Scan for the cell matching the given text and deliver its [X, Y] coordinate at center. 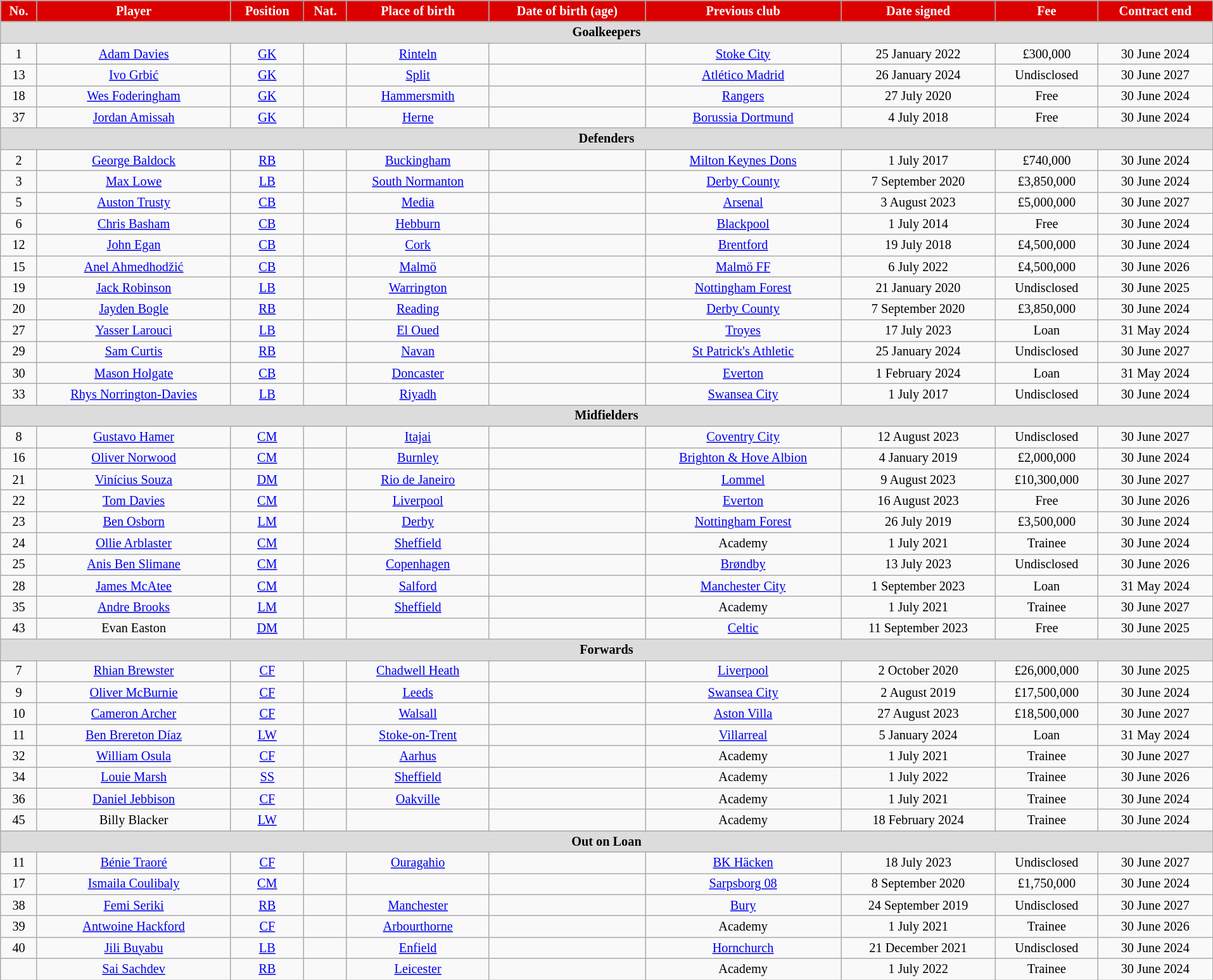
16 August 2023 [918, 500]
24 [19, 543]
40 [19, 948]
2 [19, 160]
17 [19, 884]
Brentford [744, 245]
16 [19, 458]
Billy Blacker [134, 820]
Jack Robinson [134, 288]
Ben Osborn [134, 522]
Navan [418, 352]
Leeds [418, 692]
28 [19, 586]
SS [267, 777]
1 September 2023 [918, 586]
Copenhagen [418, 564]
Brighton & Hove Albion [744, 458]
Gustavo Hamer [134, 436]
Place of birth [418, 11]
Hammersmith [418, 96]
8 [19, 436]
Player [134, 11]
5 [19, 203]
Position [267, 11]
Coventry City [744, 436]
4 July 2018 [918, 117]
38 [19, 905]
Contract end [1155, 11]
Bury [744, 905]
26 July 2019 [918, 522]
22 [19, 500]
Auston Trusty [134, 203]
Bénie Traoré [134, 863]
Mason Holgate [134, 373]
Ben Brereton Díaz [134, 735]
Buckingham [418, 160]
23 [19, 522]
Forwards [607, 650]
Wes Foderingham [134, 96]
Blackpool [744, 224]
18 February 2024 [918, 820]
Leicester [418, 969]
Chadwell Heath [418, 671]
19 [19, 288]
19 July 2018 [918, 245]
Burnley [418, 458]
Arbourthorne [418, 926]
Hornchurch [744, 948]
No. [19, 11]
Reading [418, 309]
34 [19, 777]
Adam Davies [134, 53]
17 July 2023 [918, 330]
Jayden Bogle [134, 309]
Doncaster [418, 373]
Stoke City [744, 53]
9 [19, 692]
Manchester [418, 905]
William Osula [134, 756]
25 [19, 564]
1 [19, 53]
Ivo Grbić [134, 75]
Nat. [326, 11]
Andre Brooks [134, 607]
Malmö FF [744, 267]
2 October 2020 [918, 671]
13 July 2023 [918, 564]
9 August 2023 [918, 480]
Oliver McBurnie [134, 692]
£17,500,000 [1046, 692]
Jili Buyabu [134, 948]
Sarpsborg 08 [744, 884]
Salford [418, 586]
3 [19, 181]
Date signed [918, 11]
13 [19, 75]
Tom Davies [134, 500]
11 September 2023 [918, 628]
45 [19, 820]
25 January 2022 [918, 53]
St Patrick's Athletic [744, 352]
Rio de Janeiro [418, 480]
Jordan Amissah [134, 117]
Ouragahio [418, 863]
£18,500,000 [1046, 713]
£10,300,000 [1046, 480]
15 [19, 267]
Malmö [418, 267]
Celtic [744, 628]
Vinícius Souza [134, 480]
Stoke-on-Trent [418, 735]
Media [418, 203]
Enfield [418, 948]
Date of birth (age) [567, 11]
43 [19, 628]
£300,000 [1046, 53]
£26,000,000 [1046, 671]
George Baldock [134, 160]
Lommel [744, 480]
Rinteln [418, 53]
Anis Ben Slimane [134, 564]
Aston Villa [744, 713]
Villarreal [744, 735]
1 July 2014 [918, 224]
Goalkeepers [607, 32]
Riyadh [418, 394]
36 [19, 799]
2 August 2019 [918, 692]
James McAtee [134, 586]
Max Lowe [134, 181]
Chris Basham [134, 224]
12 [19, 245]
Walsall [418, 713]
1 February 2024 [918, 373]
Sai Sachdev [134, 969]
24 September 2019 [918, 905]
Midfielders [607, 416]
Out on Loan [607, 841]
37 [19, 117]
Antwoine Hackford [134, 926]
Manchester City [744, 586]
21 December 2021 [918, 948]
Arsenal [744, 203]
29 [19, 352]
5 January 2024 [918, 735]
4 January 2019 [918, 458]
Cameron Archer [134, 713]
Femi Seriki [134, 905]
18 [19, 96]
Herne [418, 117]
Milton Keynes Dons [744, 160]
27 August 2023 [918, 713]
Atlético Madrid [744, 75]
6 [19, 224]
Aarhus [418, 756]
Warrington [418, 288]
Rangers [744, 96]
27 July 2020 [918, 96]
Evan Easton [134, 628]
10 [19, 713]
Borussia Dortmund [744, 117]
3 August 2023 [918, 203]
33 [19, 394]
Brøndby [744, 564]
Fee [1046, 11]
35 [19, 607]
Split [418, 75]
Yasser Larouci [134, 330]
Daniel Jebbison [134, 799]
Ismaila Coulibaly [134, 884]
30 [19, 373]
Sam Curtis [134, 352]
Itajai [418, 436]
Rhian Brewster [134, 671]
Louie Marsh [134, 777]
John Egan [134, 245]
£3,500,000 [1046, 522]
Hebburn [418, 224]
£1,750,000 [1046, 884]
6 July 2022 [918, 267]
Troyes [744, 330]
Defenders [607, 139]
BK Häcken [744, 863]
El Oued [418, 330]
Derby [418, 522]
Ollie Arblaster [134, 543]
£740,000 [1046, 160]
Anel Ahmedhodžić [134, 267]
Previous club [744, 11]
7 [19, 671]
Oakville [418, 799]
20 [19, 309]
£2,000,000 [1046, 458]
Cork [418, 245]
£5,000,000 [1046, 203]
Oliver Norwood [134, 458]
8 September 2020 [918, 884]
South Normanton [418, 181]
21 January 2020 [918, 288]
21 [19, 480]
32 [19, 756]
Rhys Norrington-Davies [134, 394]
12 August 2023 [918, 436]
27 [19, 330]
25 January 2024 [918, 352]
18 July 2023 [918, 863]
39 [19, 926]
26 January 2024 [918, 75]
